Pinpoint the cell where the given text exists, returning its [x, y] midpoint coordinate. 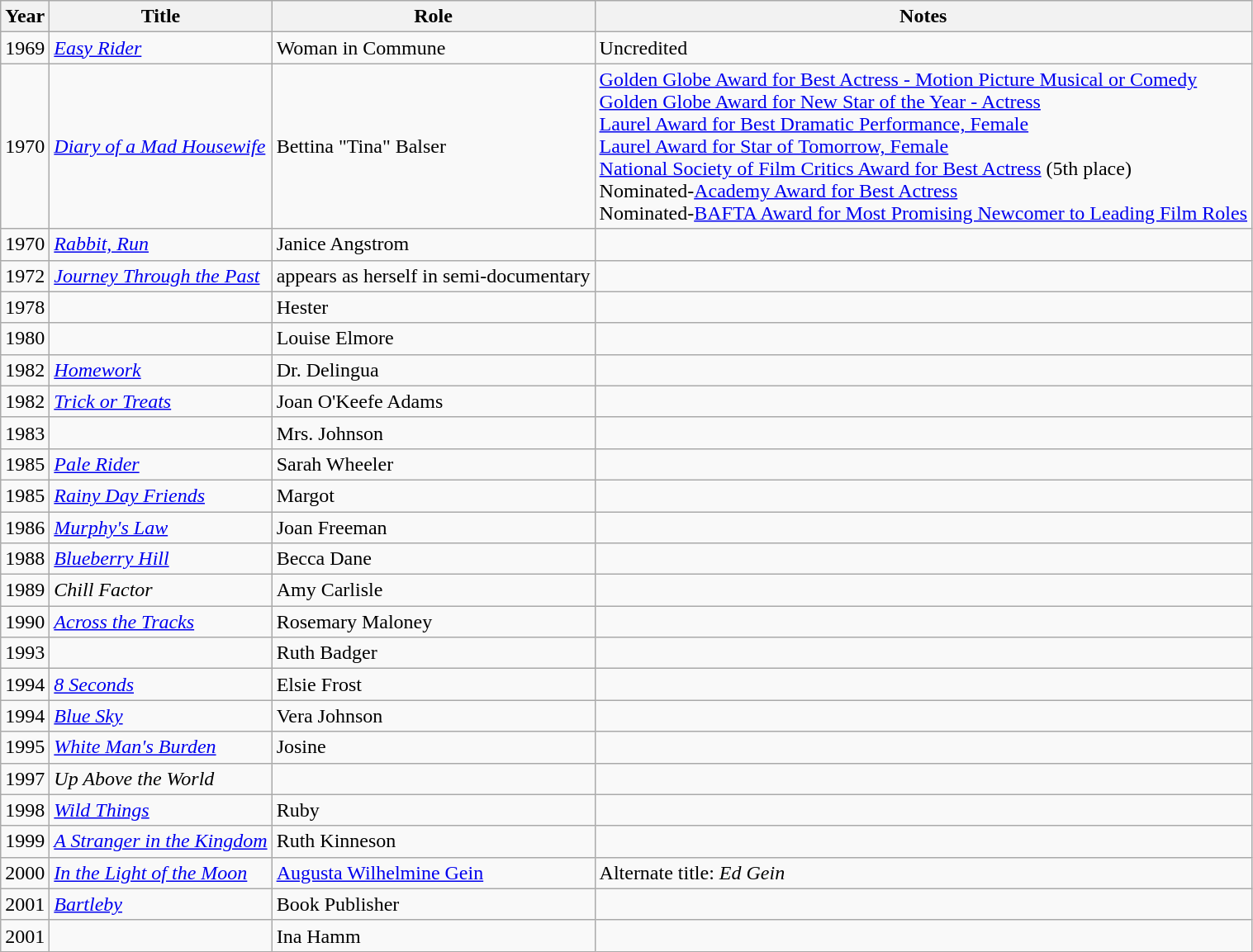
White Man's Burden [160, 747]
Janice Angstrom [433, 244]
1983 [25, 433]
Louise Elmore [433, 339]
Ruby [433, 810]
Chill Factor [160, 590]
Josine [433, 747]
Ruth Kinneson [433, 841]
Elsie Frost [433, 684]
8 Seconds [160, 684]
Margot [433, 495]
Bettina "Tina" Balser [433, 146]
Rosemary Maloney [433, 622]
Role [433, 17]
1986 [25, 528]
Ina Hamm [433, 935]
Wild Things [160, 810]
In the Light of the Moon [160, 873]
1980 [25, 339]
Mrs. Johnson [433, 433]
Amy Carlisle [433, 590]
Augusta Wilhelmine Gein [433, 873]
1972 [25, 276]
Across the Tracks [160, 622]
Year [25, 17]
Dr. Delingua [433, 370]
Rabbit, Run [160, 244]
1998 [25, 810]
Title [160, 17]
1997 [25, 779]
1999 [25, 841]
Joan Freeman [433, 528]
Notes [923, 17]
Diary of a Mad Housewife [160, 146]
Alternate title: Ed Gein [923, 873]
1989 [25, 590]
Becca Dane [433, 559]
1990 [25, 622]
Blueberry Hill [160, 559]
Hester [433, 307]
Murphy's Law [160, 528]
1995 [25, 747]
A Stranger in the Kingdom [160, 841]
1993 [25, 653]
Easy Rider [160, 48]
Rainy Day Friends [160, 495]
1988 [25, 559]
2000 [25, 873]
appears as herself in semi-documentary [433, 276]
Homework [160, 370]
Uncredited [923, 48]
Woman in Commune [433, 48]
Sarah Wheeler [433, 464]
Joan O'Keefe Adams [433, 401]
Blue Sky [160, 716]
Pale Rider [160, 464]
Book Publisher [433, 904]
1978 [25, 307]
Trick or Treats [160, 401]
Journey Through the Past [160, 276]
Bartleby [160, 904]
1969 [25, 48]
Vera Johnson [433, 716]
Ruth Badger [433, 653]
Up Above the World [160, 779]
